Extract the (X, Y) coordinate from the center of the cell holding the provided text.  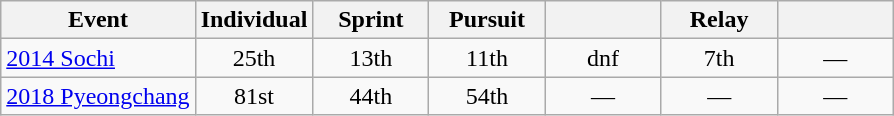
Relay (719, 20)
44th (371, 96)
81st (254, 96)
13th (371, 58)
54th (487, 96)
25th (254, 58)
Pursuit (487, 20)
2014 Sochi (98, 58)
11th (487, 58)
Individual (254, 20)
7th (719, 58)
dnf (603, 58)
Sprint (371, 20)
2018 Pyeongchang (98, 96)
Event (98, 20)
